Return (x, y) of the center of cell containing provided text 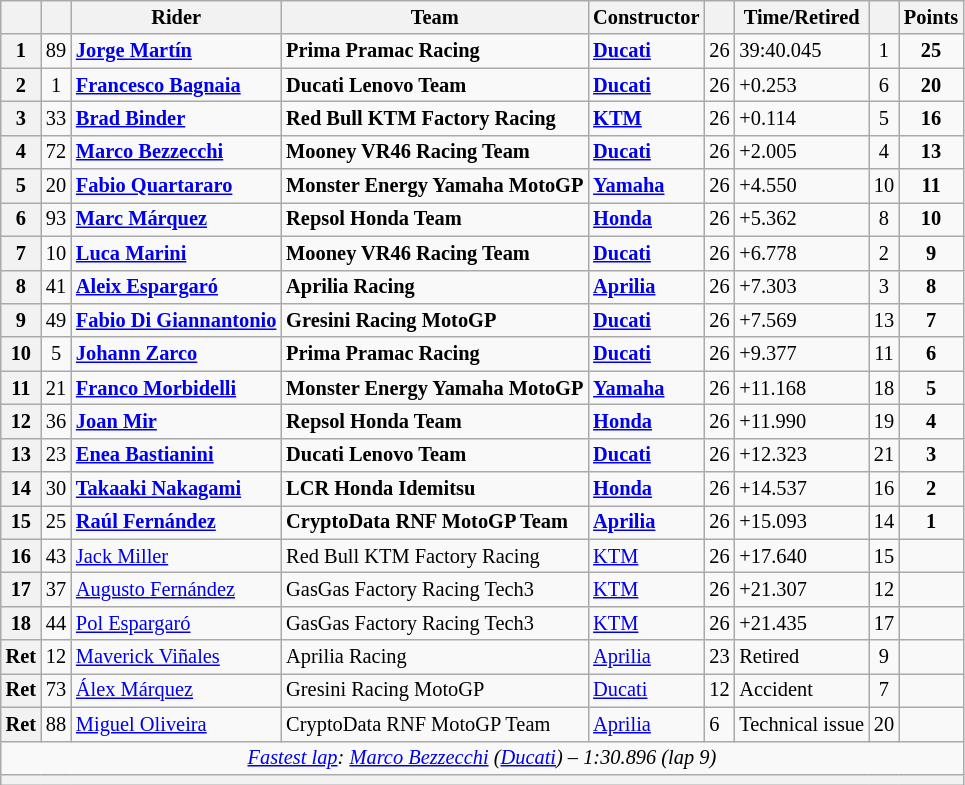
72 (56, 152)
30 (56, 489)
93 (56, 219)
33 (56, 118)
+7.569 (802, 320)
88 (56, 724)
Marc Márquez (176, 219)
Marco Bezzecchi (176, 152)
+21.435 (802, 623)
39:40.045 (802, 51)
Takaaki Nakagami (176, 489)
Johann Zarco (176, 354)
Pol Espargaró (176, 623)
+4.550 (802, 186)
Retired (802, 657)
37 (56, 589)
Points (931, 17)
+7.303 (802, 287)
73 (56, 690)
36 (56, 421)
Aleix Espargaró (176, 287)
+11.168 (802, 388)
Jorge Martín (176, 51)
Team (434, 17)
Fabio Di Giannantonio (176, 320)
44 (56, 623)
+21.307 (802, 589)
+5.362 (802, 219)
Technical issue (802, 724)
41 (56, 287)
+9.377 (802, 354)
Rider (176, 17)
Time/Retired (802, 17)
Francesco Bagnaia (176, 85)
+11.990 (802, 421)
Fastest lap: Marco Bezzecchi (Ducati) – 1:30.896 (lap 9) (482, 758)
89 (56, 51)
Franco Morbidelli (176, 388)
+17.640 (802, 556)
Miguel Oliveira (176, 724)
+2.005 (802, 152)
+14.537 (802, 489)
+0.114 (802, 118)
Accident (802, 690)
43 (56, 556)
Augusto Fernández (176, 589)
Joan Mir (176, 421)
+6.778 (802, 253)
Fabio Quartararo (176, 186)
19 (884, 421)
49 (56, 320)
Álex Márquez (176, 690)
Constructor (646, 17)
Raúl Fernández (176, 522)
Luca Marini (176, 253)
LCR Honda Idemitsu (434, 489)
Maverick Viñales (176, 657)
Enea Bastianini (176, 455)
Brad Binder (176, 118)
+12.323 (802, 455)
+15.093 (802, 522)
+0.253 (802, 85)
Jack Miller (176, 556)
